Identify which cell holds the provided text, then report its (X, Y) central coordinate. 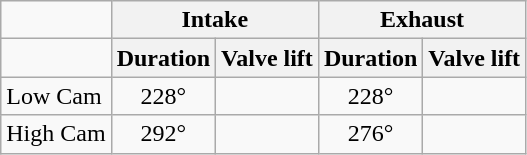
292° (163, 134)
High Cam (56, 134)
276° (370, 134)
Exhaust (422, 20)
Low Cam (56, 96)
Intake (214, 20)
